For the text-containing cell, return its midpoint in [x, y] coordinate format. 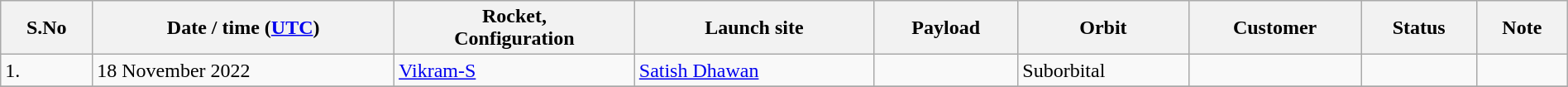
Launch site [754, 28]
Date / time (UTC) [243, 28]
Suborbital [1103, 70]
S.No [46, 28]
Status [1419, 28]
Satish Dhawan [754, 70]
Orbit [1103, 28]
Note [1522, 28]
18 November 2022 [243, 70]
Rocket,Configuration [514, 28]
Payload [946, 28]
Customer [1275, 28]
1. [46, 70]
Vikram-S [514, 70]
